Determine the (x, y) coordinate at the center of the cell enclosing the given text.  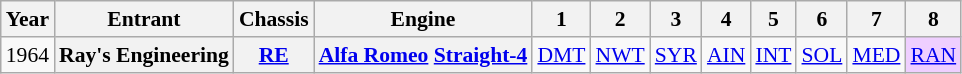
Ray's Engineering (144, 55)
Engine (424, 19)
5 (773, 19)
Year (28, 19)
1 (561, 19)
DMT (561, 55)
RAN (933, 55)
6 (822, 19)
4 (726, 19)
8 (933, 19)
AIN (726, 55)
Chassis (274, 19)
1964 (28, 55)
7 (876, 19)
3 (676, 19)
SOL (822, 55)
2 (620, 19)
NWT (620, 55)
MED (876, 55)
Alfa Romeo Straight-4 (424, 55)
INT (773, 55)
SYR (676, 55)
RE (274, 55)
Entrant (144, 19)
